Scan for the cell matching the given text and deliver its [x, y] coordinate at center. 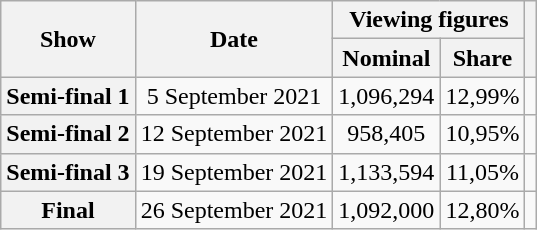
12,80% [482, 210]
Date [234, 39]
Viewing figures [429, 20]
11,05% [482, 172]
1,133,594 [386, 172]
Semi-final 2 [68, 134]
958,405 [386, 134]
26 September 2021 [234, 210]
Semi-final 1 [68, 96]
Nominal [386, 58]
Semi-final 3 [68, 172]
12 September 2021 [234, 134]
Share [482, 58]
Final [68, 210]
12,99% [482, 96]
Show [68, 39]
5 September 2021 [234, 96]
1,096,294 [386, 96]
10,95% [482, 134]
19 September 2021 [234, 172]
1,092,000 [386, 210]
